Output the [x, y] coordinate of the center of the cell containing the given text.  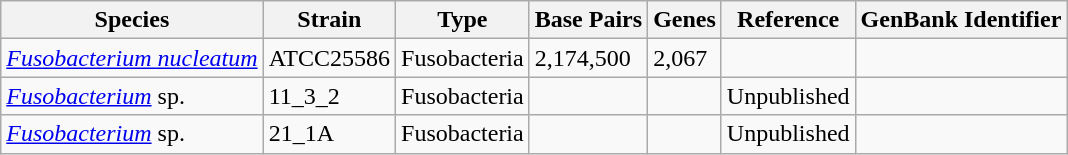
GenBank Identifier [961, 20]
2,067 [685, 58]
21_1A [329, 134]
Base Pairs [588, 20]
Type [463, 20]
Species [132, 20]
Strain [329, 20]
ATCC25586 [329, 58]
Genes [685, 20]
Fusobacterium nucleatum [132, 58]
11_3_2 [329, 96]
2,174,500 [588, 58]
Reference [788, 20]
